Output the [X, Y] coordinate of the center of the cell containing the given text.  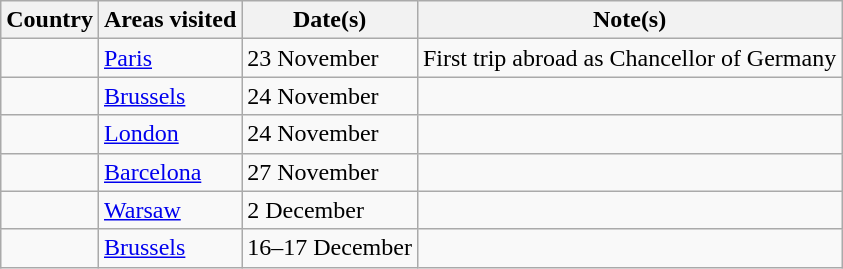
Warsaw [170, 210]
23 November [330, 58]
First trip abroad as Chancellor of Germany [629, 58]
2 December [330, 210]
Country [50, 20]
27 November [330, 172]
Date(s) [330, 20]
Barcelona [170, 172]
Note(s) [629, 20]
Areas visited [170, 20]
16–17 December [330, 248]
London [170, 134]
Paris [170, 58]
